Output the (X, Y) coordinate of the center of the cell containing the given text.  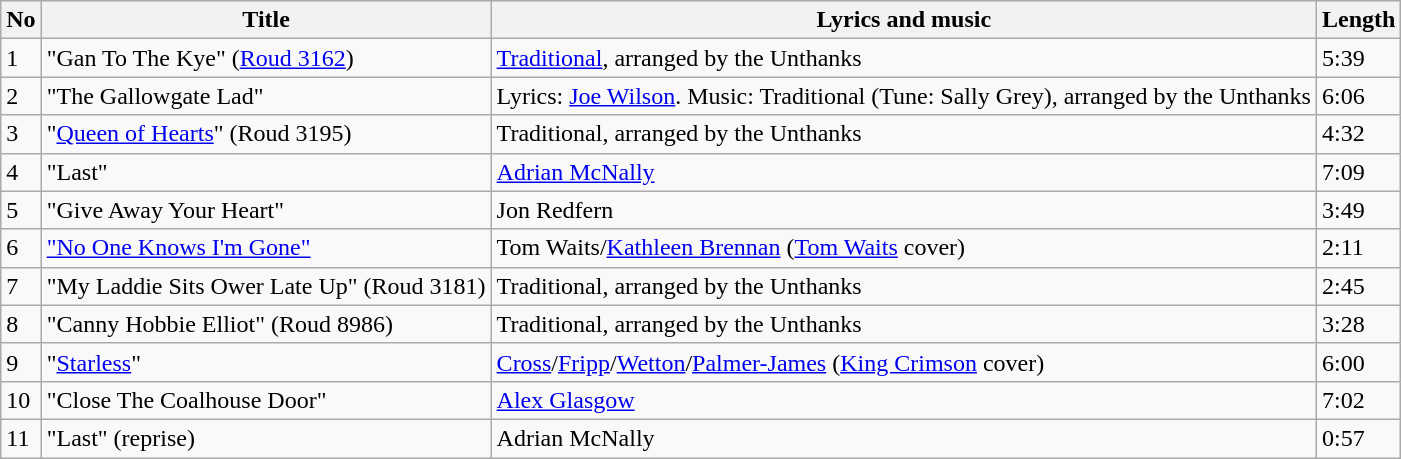
0:57 (1358, 438)
Lyrics: Joe Wilson. Music: Traditional (Tune: Sally Grey), arranged by the Unthanks (904, 96)
Length (1358, 20)
2:11 (1358, 248)
5 (21, 210)
Lyrics and music (904, 20)
4 (21, 172)
2 (21, 96)
Jon Redfern (904, 210)
3:28 (1358, 324)
"Close The Coalhouse Door" (266, 400)
6:00 (1358, 362)
"Give Away Your Heart" (266, 210)
4:32 (1358, 134)
"The Gallowgate Lad" (266, 96)
6:06 (1358, 96)
3 (21, 134)
"No One Knows I'm Gone" (266, 248)
5:39 (1358, 58)
"My Laddie Sits Ower Late Up" (Roud 3181) (266, 286)
7 (21, 286)
No (21, 20)
"Last" (reprise) (266, 438)
6 (21, 248)
3:49 (1358, 210)
8 (21, 324)
Tom Waits/Kathleen Brennan (Tom Waits cover) (904, 248)
11 (21, 438)
"Last" (266, 172)
"Gan To The Kye" (Roud 3162) (266, 58)
"Starless" (266, 362)
7:02 (1358, 400)
Title (266, 20)
Alex Glasgow (904, 400)
"Queen of Hearts" (Roud 3195) (266, 134)
7:09 (1358, 172)
2:45 (1358, 286)
1 (21, 58)
Cross/Fripp/Wetton/Palmer-James (King Crimson cover) (904, 362)
10 (21, 400)
"Canny Hobbie Elliot" (Roud 8986) (266, 324)
9 (21, 362)
